Search for the cell housing the specified text and yield its [X, Y] center coordinate. 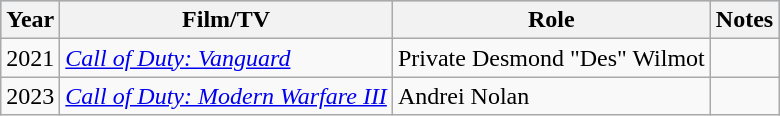
2023 [30, 96]
Notes [744, 20]
Andrei Nolan [551, 96]
Role [551, 20]
Year [30, 20]
Call of Duty: Modern Warfare III [226, 96]
Film/TV [226, 20]
2021 [30, 58]
Private Desmond "Des" Wilmot [551, 58]
Call of Duty: Vanguard [226, 58]
